Return [X, Y] of the center of cell containing provided text 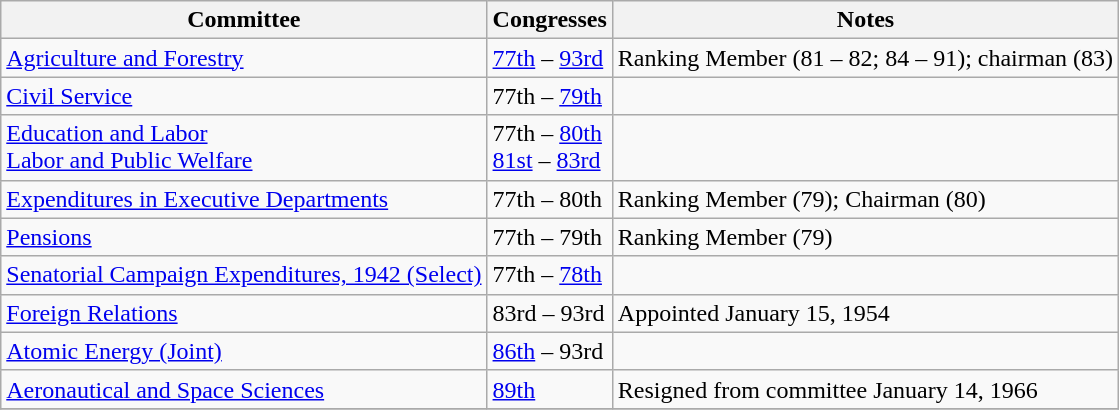
83rd – 93rd [550, 313]
Ranking Member (81 – 82; 84 – 91); chairman (83) [865, 58]
Foreign Relations [244, 313]
Notes [865, 20]
Ranking Member (79) [865, 237]
Resigned from committee January 14, 1966 [865, 389]
Appointed January 15, 1954 [865, 313]
77th – 93rd [550, 58]
Civil Service [244, 96]
Expenditures in Executive Departments [244, 199]
Pensions [244, 237]
77th – 78th [550, 275]
Education and LaborLabor and Public Welfare [244, 148]
86th – 93rd [550, 351]
Aeronautical and Space Sciences [244, 389]
Committee [244, 20]
Atomic Energy (Joint) [244, 351]
Congresses [550, 20]
Senatorial Campaign Expenditures, 1942 (Select) [244, 275]
Agriculture and Forestry [244, 58]
77th – 80th [550, 199]
Ranking Member (79); Chairman (80) [865, 199]
77th – 80th81st – 83rd [550, 148]
89th [550, 389]
